Output the (X, Y) coordinate of the center of the cell containing the given text.  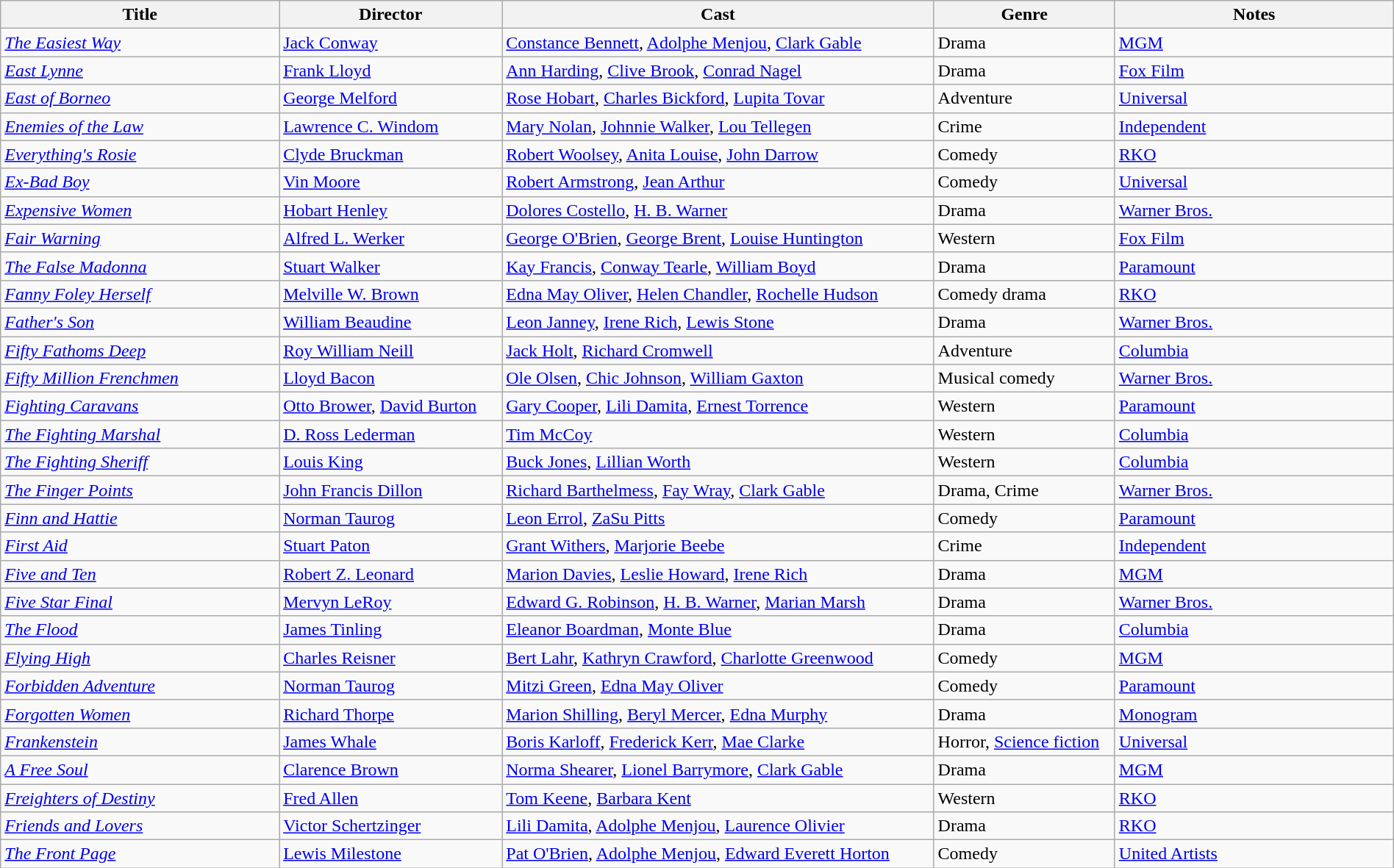
Mitzi Green, Edna May Oliver (718, 686)
Fair Warning (140, 238)
Ann Harding, Clive Brook, Conrad Nagel (718, 71)
George Melford (391, 98)
Drama, Crime (1024, 490)
The Fighting Sheriff (140, 462)
A Free Soul (140, 770)
Genre (1024, 15)
Norma Shearer, Lionel Barrymore, Clark Gable (718, 770)
Clyde Bruckman (391, 154)
Fighting Caravans (140, 406)
Buck Jones, Lillian Worth (718, 462)
Alfred L. Werker (391, 238)
Vin Moore (391, 182)
Robert Z. Leonard (391, 574)
Roy William Neill (391, 351)
Expensive Women (140, 210)
Marion Davies, Leslie Howard, Irene Rich (718, 574)
Louis King (391, 462)
Comedy drama (1024, 294)
Charles Reisner (391, 658)
East Lynne (140, 71)
Boris Karloff, Frederick Kerr, Mae Clarke (718, 742)
Bert Lahr, Kathryn Crawford, Charlotte Greenwood (718, 658)
Forgotten Women (140, 714)
George O'Brien, George Brent, Louise Huntington (718, 238)
East of Borneo (140, 98)
Horror, Science fiction (1024, 742)
Fred Allen (391, 797)
Everything's Rosie (140, 154)
Jack Holt, Richard Cromwell (718, 351)
Finn and Hattie (140, 518)
James Whale (391, 742)
Monogram (1254, 714)
Cast (718, 15)
Flying High (140, 658)
Eleanor Boardman, Monte Blue (718, 630)
Fanny Foley Herself (140, 294)
Edward G. Robinson, H. B. Warner, Marian Marsh (718, 602)
Friends and Lovers (140, 826)
Richard Barthelmess, Fay Wray, Clark Gable (718, 490)
Tim McCoy (718, 434)
Edna May Oliver, Helen Chandler, Rochelle Hudson (718, 294)
William Beaudine (391, 322)
Dolores Costello, H. B. Warner (718, 210)
Five and Ten (140, 574)
Stuart Paton (391, 546)
Mary Nolan, Johnnie Walker, Lou Tellegen (718, 126)
Leon Errol, ZaSu Pitts (718, 518)
Frank Lloyd (391, 71)
Notes (1254, 15)
Clarence Brown (391, 770)
Kay Francis, Conway Tearle, William Boyd (718, 266)
Enemies of the Law (140, 126)
Victor Schertzinger (391, 826)
The Finger Points (140, 490)
Ex-Bad Boy (140, 182)
Forbidden Adventure (140, 686)
Constance Bennett, Adolphe Menjou, Clark Gable (718, 43)
Fifty Million Frenchmen (140, 379)
Five Star Final (140, 602)
Lawrence C. Windom (391, 126)
Robert Armstrong, Jean Arthur (718, 182)
Director (391, 15)
The Flood (140, 630)
Fifty Fathoms Deep (140, 351)
First Aid (140, 546)
Lloyd Bacon (391, 379)
Lewis Milestone (391, 854)
Rose Hobart, Charles Bickford, Lupita Tovar (718, 98)
Richard Thorpe (391, 714)
Title (140, 15)
The Front Page (140, 854)
The Easiest Way (140, 43)
Robert Woolsey, Anita Louise, John Darrow (718, 154)
Jack Conway (391, 43)
Frankenstein (140, 742)
Freighters of Destiny (140, 797)
United Artists (1254, 854)
Grant Withers, Marjorie Beebe (718, 546)
James Tinling (391, 630)
Leon Janney, Irene Rich, Lewis Stone (718, 322)
Pat O'Brien, Adolphe Menjou, Edward Everett Horton (718, 854)
Hobart Henley (391, 210)
Lili Damita, Adolphe Menjou, Laurence Olivier (718, 826)
Gary Cooper, Lili Damita, Ernest Torrence (718, 406)
Father's Son (140, 322)
The False Madonna (140, 266)
Tom Keene, Barbara Kent (718, 797)
The Fighting Marshal (140, 434)
D. Ross Lederman (391, 434)
Otto Brower, David Burton (391, 406)
John Francis Dillon (391, 490)
Ole Olsen, Chic Johnson, William Gaxton (718, 379)
Musical comedy (1024, 379)
Mervyn LeRoy (391, 602)
Melville W. Brown (391, 294)
Stuart Walker (391, 266)
Marion Shilling, Beryl Mercer, Edna Murphy (718, 714)
